For the text-containing cell, return its midpoint in (x, y) coordinate format. 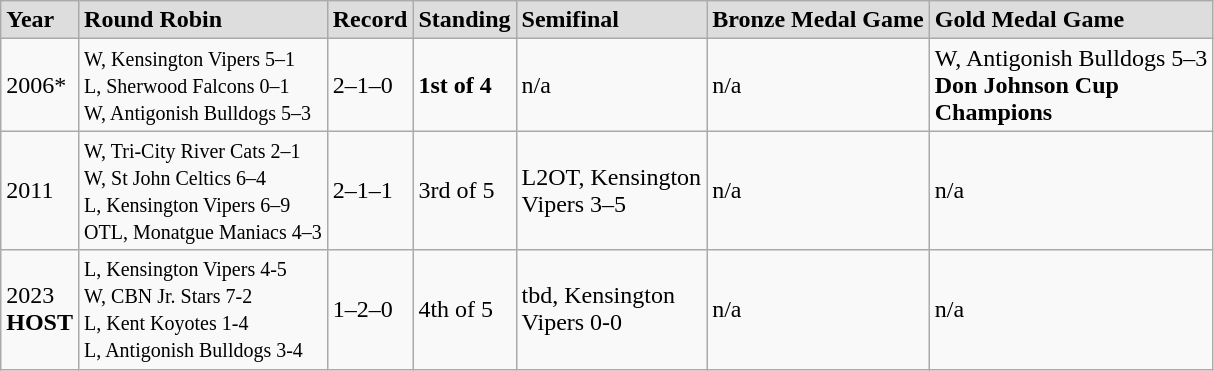
Bronze Medal Game (818, 20)
1–2–0 (370, 310)
2011 (40, 190)
Standing (464, 20)
Round Robin (204, 20)
W, Tri-City River Cats 2–1W, St John Celtics 6–4L, Kensington Vipers 6–9OTL, Monatgue Maniacs 4–3 (204, 190)
W, Kensington Vipers 5–1L, Sherwood Falcons 0–1W, Antigonish Bulldogs 5–3 (204, 85)
Record (370, 20)
W, Antigonish Bulldogs 5–3Don Johnson Cup Champions (1071, 85)
3rd of 5 (464, 190)
2–1–0 (370, 85)
2023HOST (40, 310)
L, Kensington Vipers 4-5W, CBN Jr. Stars 7-2L, Kent Koyotes 1-4L, Antigonish Bulldogs 3-4 (204, 310)
4th of 5 (464, 310)
Year (40, 20)
1st of 4 (464, 85)
Semifinal (612, 20)
2006* (40, 85)
tbd, Kensington Vipers 0-0 (612, 310)
2–1–1 (370, 190)
Gold Medal Game (1071, 20)
L2OT, Kensington Vipers 3–5 (612, 190)
